Pinpoint the cell where the given text exists, returning its [X, Y] midpoint coordinate. 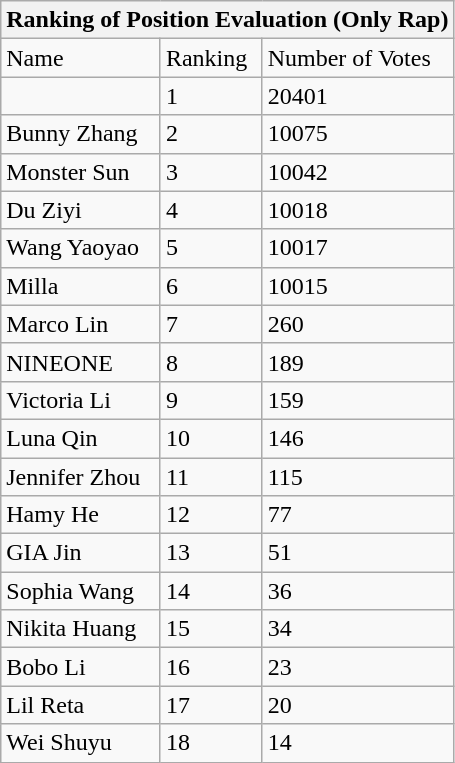
10017 [358, 248]
Ranking of Position Evaluation (Only Rap) [228, 20]
36 [358, 591]
260 [358, 324]
Sophia Wang [81, 591]
Bunny Zhang [81, 134]
Number of Votes [358, 58]
8 [211, 362]
NINEONE [81, 362]
Nikita Huang [81, 629]
18 [211, 743]
Ranking [211, 58]
77 [358, 515]
20 [358, 705]
159 [358, 400]
6 [211, 286]
Luna Qin [81, 438]
11 [211, 477]
7 [211, 324]
10042 [358, 172]
Monster Sun [81, 172]
4 [211, 210]
Lil Reta [81, 705]
10 [211, 438]
146 [358, 438]
51 [358, 553]
Du Ziyi [81, 210]
Bobo Li [81, 667]
GIA Jin [81, 553]
Wei Shuyu [81, 743]
34 [358, 629]
10075 [358, 134]
23 [358, 667]
3 [211, 172]
Milla [81, 286]
2 [211, 134]
15 [211, 629]
20401 [358, 96]
16 [211, 667]
17 [211, 705]
Jennifer Zhou [81, 477]
1 [211, 96]
Name [81, 58]
10015 [358, 286]
Marco Lin [81, 324]
12 [211, 515]
Hamy He [81, 515]
9 [211, 400]
13 [211, 553]
10018 [358, 210]
189 [358, 362]
115 [358, 477]
Wang Yaoyao [81, 248]
Victoria Li [81, 400]
5 [211, 248]
